Return the [x, y] coordinate for the center point of the cell that contains the specified text.  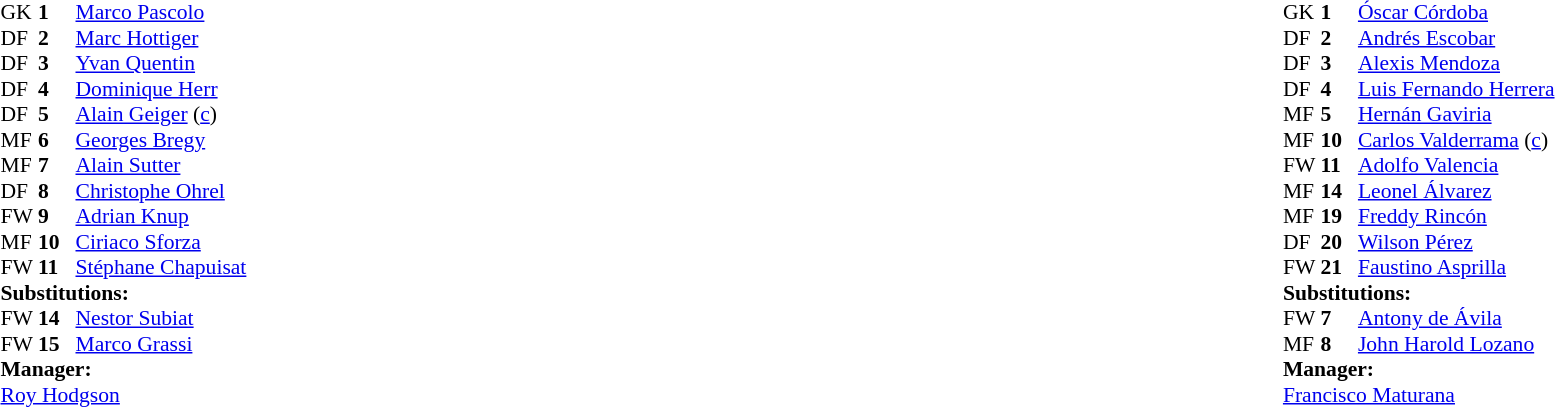
Yvan Quentin [162, 63]
Carlos Valderrama (c) [1456, 140]
Andrés Escobar [1456, 38]
Alain Sutter [162, 165]
19 [1339, 217]
Alexis Mendoza [1456, 63]
21 [1339, 267]
9 [57, 217]
Marco Grassi [162, 344]
Ciriaco Sforza [162, 242]
Dominique Herr [162, 89]
Leonel Álvarez [1456, 191]
Óscar Córdoba [1456, 13]
John Harold Lozano [1456, 344]
6 [57, 140]
Georges Bregy [162, 140]
Faustino Asprilla [1456, 267]
Marc Hottiger [162, 38]
Adolfo Valencia [1456, 165]
Adrian Knup [162, 217]
15 [57, 344]
Stéphane Chapuisat [162, 267]
Marco Pascolo [162, 13]
Antony de Ávila [1456, 319]
Hernán Gaviria [1456, 115]
Christophe Ohrel [162, 191]
20 [1339, 242]
Freddy Rincón [1456, 217]
Nestor Subiat [162, 319]
Luis Fernando Herrera [1456, 89]
Alain Geiger (c) [162, 115]
Wilson Pérez [1456, 242]
